Search for the cell housing the specified text and yield its [X, Y] center coordinate. 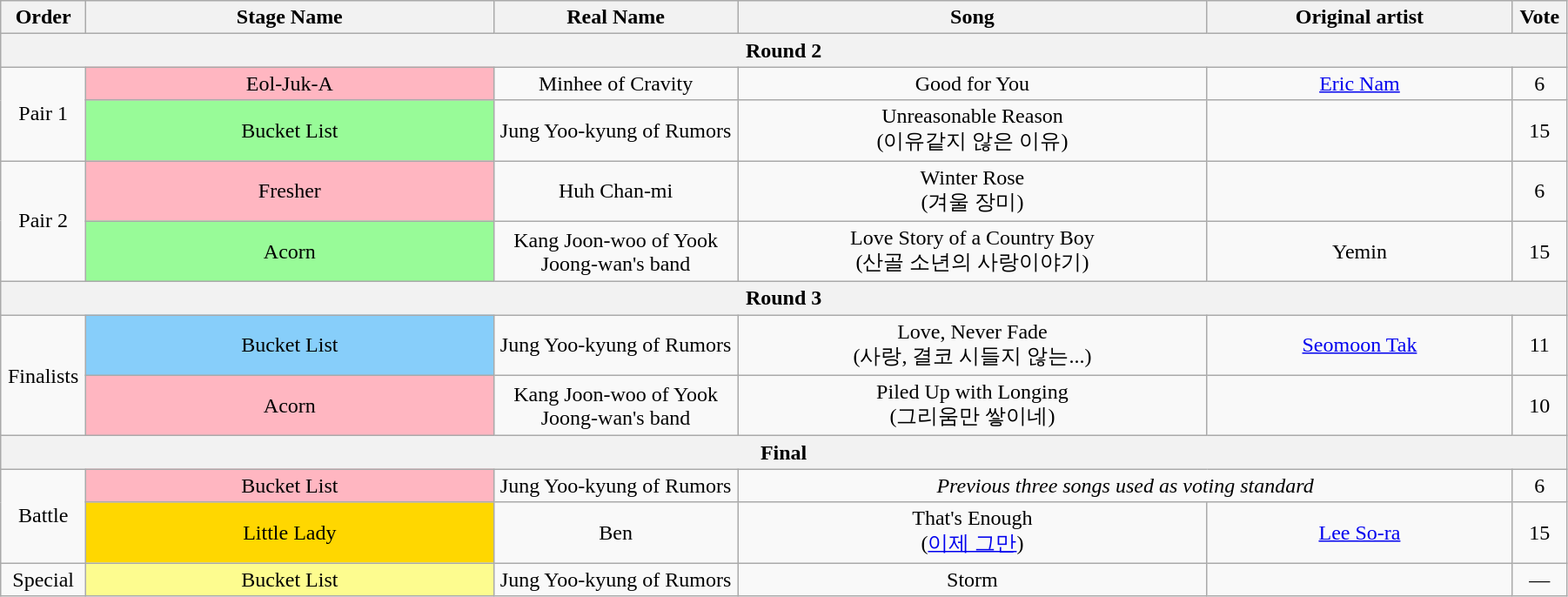
Final [784, 453]
Storm [973, 579]
Round 3 [784, 298]
Previous three songs used as voting standard [1125, 486]
Piled Up with Longing(그리움만 쌓이네) [973, 406]
Eric Nam [1359, 84]
Winter Rose(겨울 장미) [973, 191]
Love Story of a Country Boy(산골 소년의 사랑이야기) [973, 252]
Huh Chan-mi [616, 191]
Love, Never Fade(사랑, 결코 시들지 않는...) [973, 345]
Real Name [616, 17]
Song [973, 17]
That's Enough(이제 그만) [973, 533]
Good for You [973, 84]
Eol-Juk-A [290, 84]
Pair 1 [44, 114]
Fresher [290, 191]
Unreasonable Reason(이유같지 않은 이유) [973, 131]
Special [44, 579]
Finalists [44, 376]
Pair 2 [44, 221]
Yemin [1359, 252]
Little Lady [290, 533]
Stage Name [290, 17]
Order [44, 17]
— [1539, 579]
Seomoon Tak [1359, 345]
10 [1539, 406]
Lee So-ra [1359, 533]
Round 2 [784, 50]
Vote [1539, 17]
Minhee of Cravity [616, 84]
Battle [44, 516]
Original artist [1359, 17]
Ben [616, 533]
11 [1539, 345]
